Locate the cell with the specified text and output its [X, Y] center coordinate. 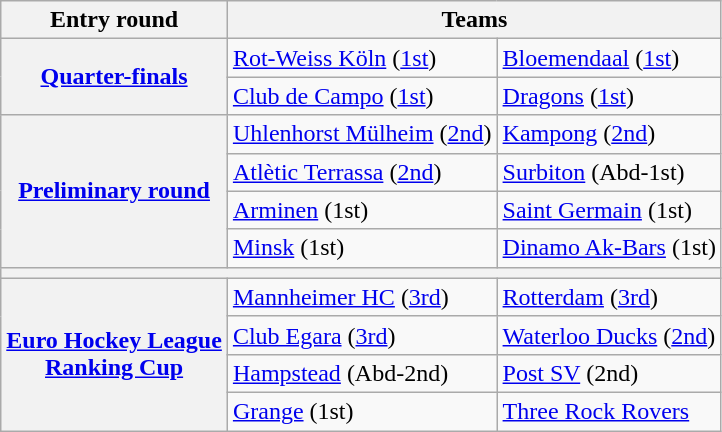
Rot-Weiss Köln (1st) [362, 58]
Surbiton (Abd-1st) [609, 172]
Waterloo Ducks (2nd) [609, 335]
Club de Campo (1st) [362, 96]
Uhlenhorst Mülheim (2nd) [362, 134]
Post SV (2nd) [609, 373]
Dragons (1st) [609, 96]
Preliminary round [114, 191]
Euro Hockey LeagueRanking Cup [114, 354]
Club Egara (3rd) [362, 335]
Atlètic Terrassa (2nd) [362, 172]
Three Rock Rovers [609, 411]
Hampstead (Abd-2nd) [362, 373]
Minsk (1st) [362, 248]
Entry round [114, 20]
Teams [474, 20]
Bloemendaal (1st) [609, 58]
Grange (1st) [362, 411]
Arminen (1st) [362, 210]
Saint Germain (1st) [609, 210]
Rotterdam (3rd) [609, 297]
Mannheimer HC (3rd) [362, 297]
Quarter-finals [114, 77]
Dinamo Ak-Bars (1st) [609, 248]
Kampong (2nd) [609, 134]
